Return (x, y) of the center of cell containing provided text 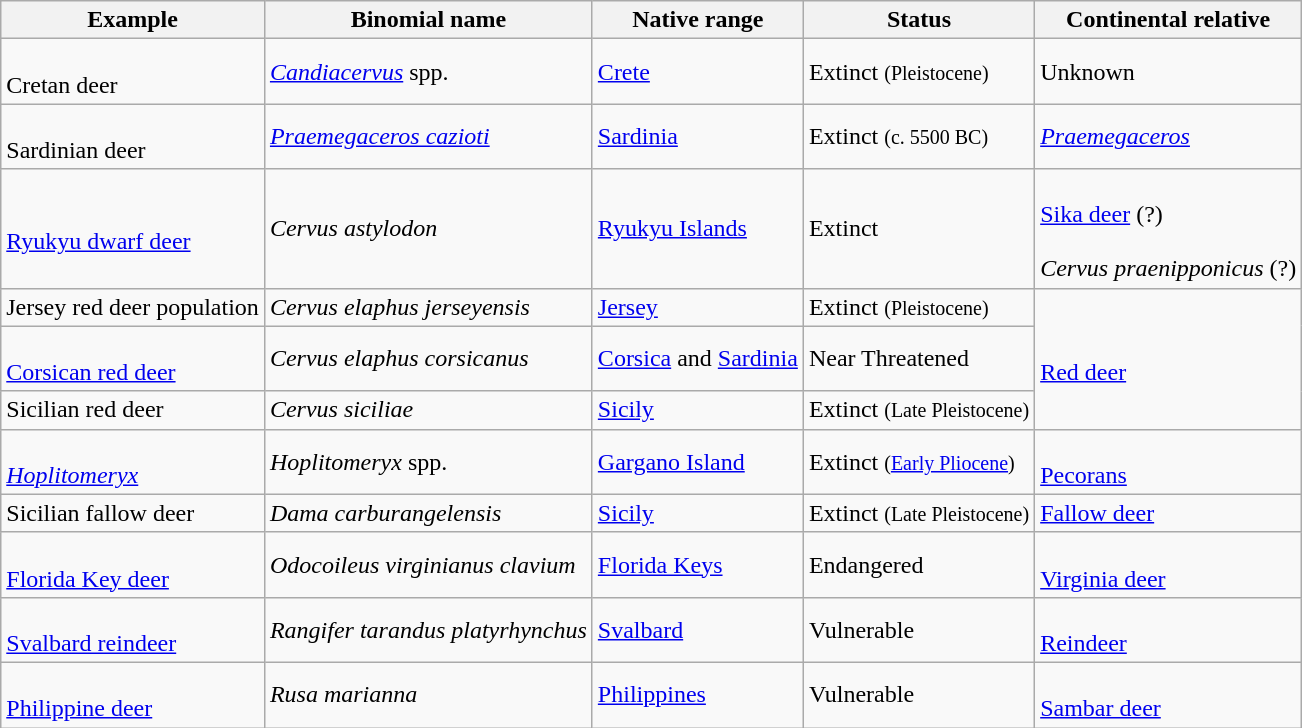
Pecorans (1168, 462)
Binomial name (428, 20)
Example (133, 20)
Jersey red deer population (133, 307)
Svalbard (698, 630)
Florida Key deer (133, 564)
Unknown (1168, 72)
Dama carburangelensis (428, 513)
Odocoileus virginianus clavium (428, 564)
Corsica and Sardinia (698, 358)
Cretan deer (133, 72)
Praemegaceros cazioti (428, 136)
Cervus elaphus corsicanus (428, 358)
Cervus astylodon (428, 228)
Fallow deer (1168, 513)
Sicilian fallow deer (133, 513)
Sambar deer (1168, 694)
Cervus elaphus jerseyensis (428, 307)
Sicilian red deer (133, 410)
Ryukyu dwarf deer (133, 228)
Extinct (918, 228)
Hoplitomeryx spp. (428, 462)
Rusa marianna (428, 694)
Extinct (Early Pliocene) (918, 462)
Jersey (698, 307)
Native range (698, 20)
Ryukyu Islands (698, 228)
Candiacervus spp. (428, 72)
Hoplitomeryx (133, 462)
Reindeer (1168, 630)
Florida Keys (698, 564)
Status (918, 20)
Extinct (c. 5500 BC) (918, 136)
Sardinia (698, 136)
Crete (698, 72)
Gargano Island (698, 462)
Sika deer (?)Cervus praenipponicus (?) (1168, 228)
Red deer (1168, 358)
Sardinian deer (133, 136)
Continental relative (1168, 20)
Praemegaceros (1168, 136)
Philippine deer (133, 694)
Endangered (918, 564)
Near Threatened (918, 358)
Philippines (698, 694)
Corsican red deer (133, 358)
Rangifer tarandus platyrhynchus (428, 630)
Virginia deer (1168, 564)
Cervus siciliae (428, 410)
Svalbard reindeer (133, 630)
